Extract the [x, y] coordinate from the center of the cell holding the provided text.  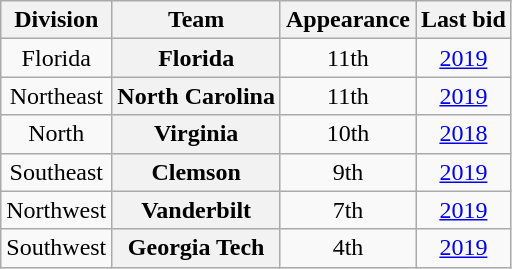
Last bid [464, 20]
7th [348, 210]
North Carolina [196, 96]
Vanderbilt [196, 210]
Appearance [348, 20]
Southeast [56, 172]
10th [348, 134]
2018 [464, 134]
North [56, 134]
Division [56, 20]
9th [348, 172]
4th [348, 248]
Team [196, 20]
Clemson [196, 172]
Northeast [56, 96]
Virginia [196, 134]
Southwest [56, 248]
Northwest [56, 210]
Georgia Tech [196, 248]
